Provide the (X, Y) coordinate of the cell's center where the given text is located.  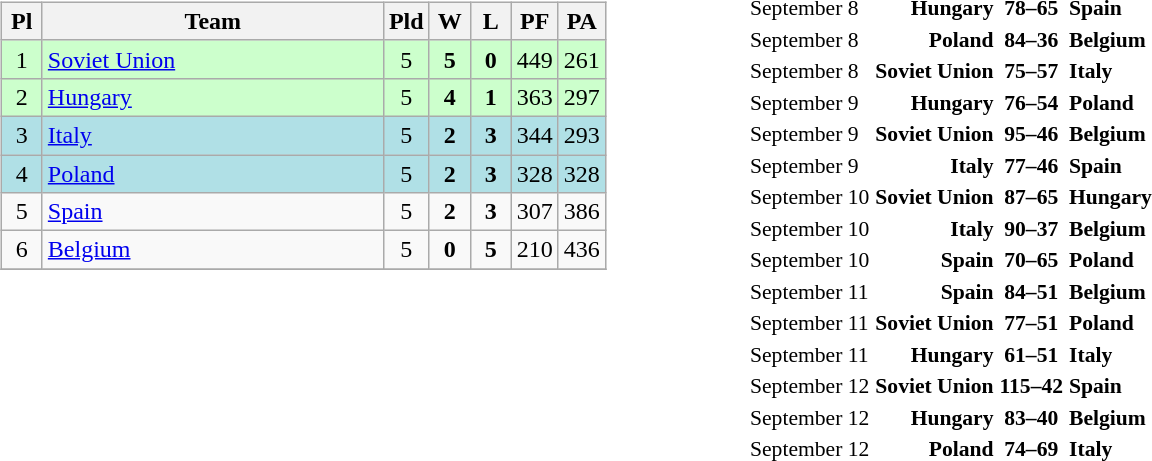
344 (534, 135)
261 (582, 59)
Pl (22, 21)
Belgium (212, 250)
84–36 (1032, 39)
210 (534, 250)
61–51 (1032, 354)
87–65 (1032, 197)
77–46 (1032, 165)
70–65 (1032, 260)
76–54 (1032, 102)
75–57 (1032, 71)
L (490, 21)
6 (22, 250)
PF (534, 21)
115–42 (1032, 386)
90–37 (1032, 228)
Pld (406, 21)
307 (534, 212)
386 (582, 212)
77–51 (1032, 323)
PA (582, 21)
297 (582, 97)
Team (212, 21)
95–46 (1032, 134)
W (450, 21)
436 (582, 250)
363 (534, 97)
293 (582, 135)
83–40 (1032, 417)
84–51 (1032, 291)
449 (534, 59)
